Output the [x, y] coordinate of the center of the cell containing the given text.  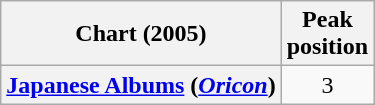
Chart (2005) [141, 34]
3 [327, 85]
Peakposition [327, 34]
Japanese Albums (Oricon) [141, 85]
